Return (x, y) of the center of cell containing provided text 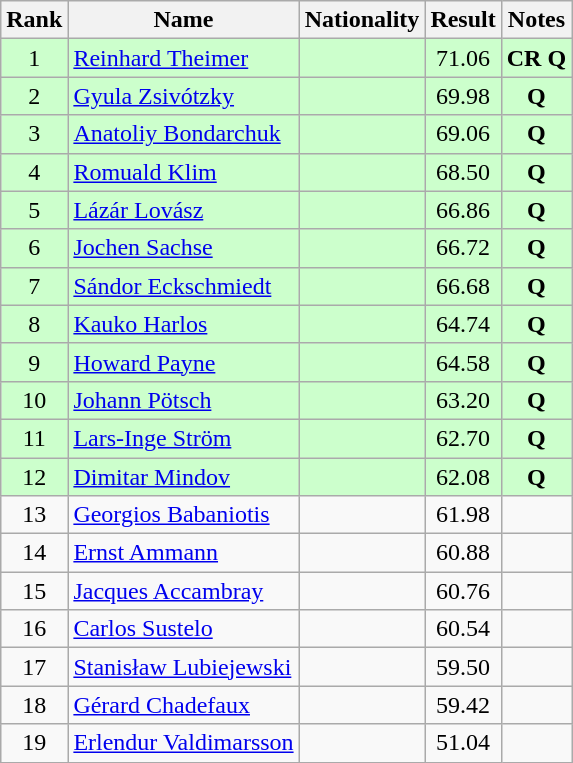
59.50 (463, 667)
7 (34, 286)
9 (34, 362)
Gérard Chadefaux (184, 705)
66.68 (463, 286)
Result (463, 20)
17 (34, 667)
64.74 (463, 324)
Carlos Sustelo (184, 629)
Name (184, 20)
Georgios Babaniotis (184, 515)
2 (34, 96)
69.06 (463, 134)
63.20 (463, 400)
69.98 (463, 96)
3 (34, 134)
64.58 (463, 362)
Reinhard Theimer (184, 58)
18 (34, 705)
71.06 (463, 58)
Jacques Accambray (184, 591)
14 (34, 553)
51.04 (463, 743)
Jochen Sachse (184, 248)
62.08 (463, 477)
Romuald Klim (184, 172)
4 (34, 172)
Notes (536, 20)
Anatoliy Bondarchuk (184, 134)
Ernst Ammann (184, 553)
13 (34, 515)
Rank (34, 20)
Dimitar Mindov (184, 477)
Johann Pötsch (184, 400)
16 (34, 629)
10 (34, 400)
Erlendur Valdimarsson (184, 743)
Gyula Zsivótzky (184, 96)
59.42 (463, 705)
62.70 (463, 438)
5 (34, 210)
60.76 (463, 591)
Nationality (362, 20)
Lars-Inge Ström (184, 438)
60.54 (463, 629)
60.88 (463, 553)
Lázár Lovász (184, 210)
12 (34, 477)
15 (34, 591)
6 (34, 248)
CR Q (536, 58)
68.50 (463, 172)
8 (34, 324)
19 (34, 743)
66.86 (463, 210)
66.72 (463, 248)
61.98 (463, 515)
Howard Payne (184, 362)
Sándor Eckschmiedt (184, 286)
Kauko Harlos (184, 324)
11 (34, 438)
1 (34, 58)
Stanisław Lubiejewski (184, 667)
